For the text-containing cell, return its midpoint in [X, Y] coordinate format. 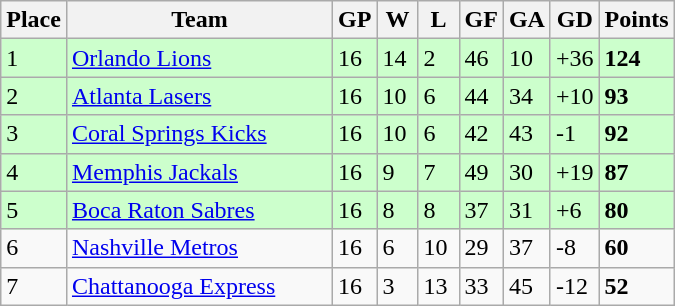
43 [526, 134]
92 [636, 134]
30 [526, 172]
Chattanooga Express [199, 286]
52 [636, 286]
1 [34, 58]
31 [526, 210]
33 [481, 286]
14 [398, 58]
W [398, 20]
5 [34, 210]
9 [398, 172]
Team [199, 20]
GF [481, 20]
L [438, 20]
Place [34, 20]
Memphis Jackals [199, 172]
Nashville Metros [199, 248]
+6 [574, 210]
Coral Springs Kicks [199, 134]
13 [438, 286]
Orlando Lions [199, 58]
42 [481, 134]
45 [526, 286]
+10 [574, 96]
49 [481, 172]
87 [636, 172]
80 [636, 210]
29 [481, 248]
Boca Raton Sabres [199, 210]
Atlanta Lasers [199, 96]
GP [355, 20]
-8 [574, 248]
GA [526, 20]
93 [636, 96]
46 [481, 58]
Points [636, 20]
+19 [574, 172]
GD [574, 20]
-12 [574, 286]
34 [526, 96]
44 [481, 96]
-1 [574, 134]
+36 [574, 58]
4 [34, 172]
60 [636, 248]
124 [636, 58]
